Locate the cell with the specified text and output its (X, Y) center coordinate. 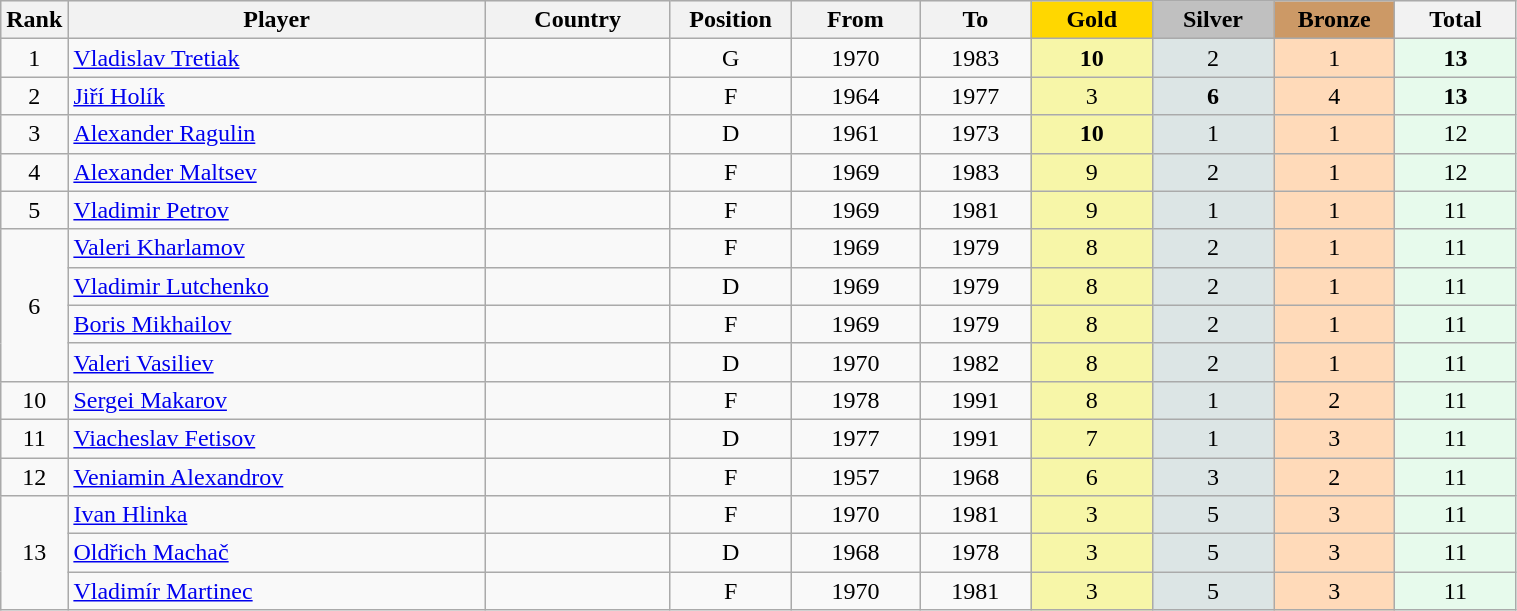
1957 (855, 477)
Position (730, 20)
Player (277, 20)
Silver (1212, 20)
1973 (976, 134)
Country (578, 20)
Bronze (1334, 20)
Vladimir Lutchenko (277, 286)
Ivan Hlinka (277, 515)
Gold (1092, 20)
From (855, 20)
Alexander Maltsev (277, 172)
Jiří Holík (277, 96)
Sergei Makarov (277, 400)
Alexander Ragulin (277, 134)
G (730, 58)
Viacheslav Fetisov (277, 438)
Vladislav Tretiak (277, 58)
Rank (34, 20)
Oldřich Machač (277, 553)
1961 (855, 134)
1982 (976, 362)
Total (1456, 20)
Boris Mikhailov (277, 324)
Vladimír Martinec (277, 591)
To (976, 20)
Valeri Kharlamov (277, 248)
7 (1092, 438)
Vladimir Petrov (277, 210)
Valeri Vasiliev (277, 362)
Veniamin Alexandrov (277, 477)
1964 (855, 96)
